Capture the cell that displays the provided text and extract its (x, y) central coordinate. 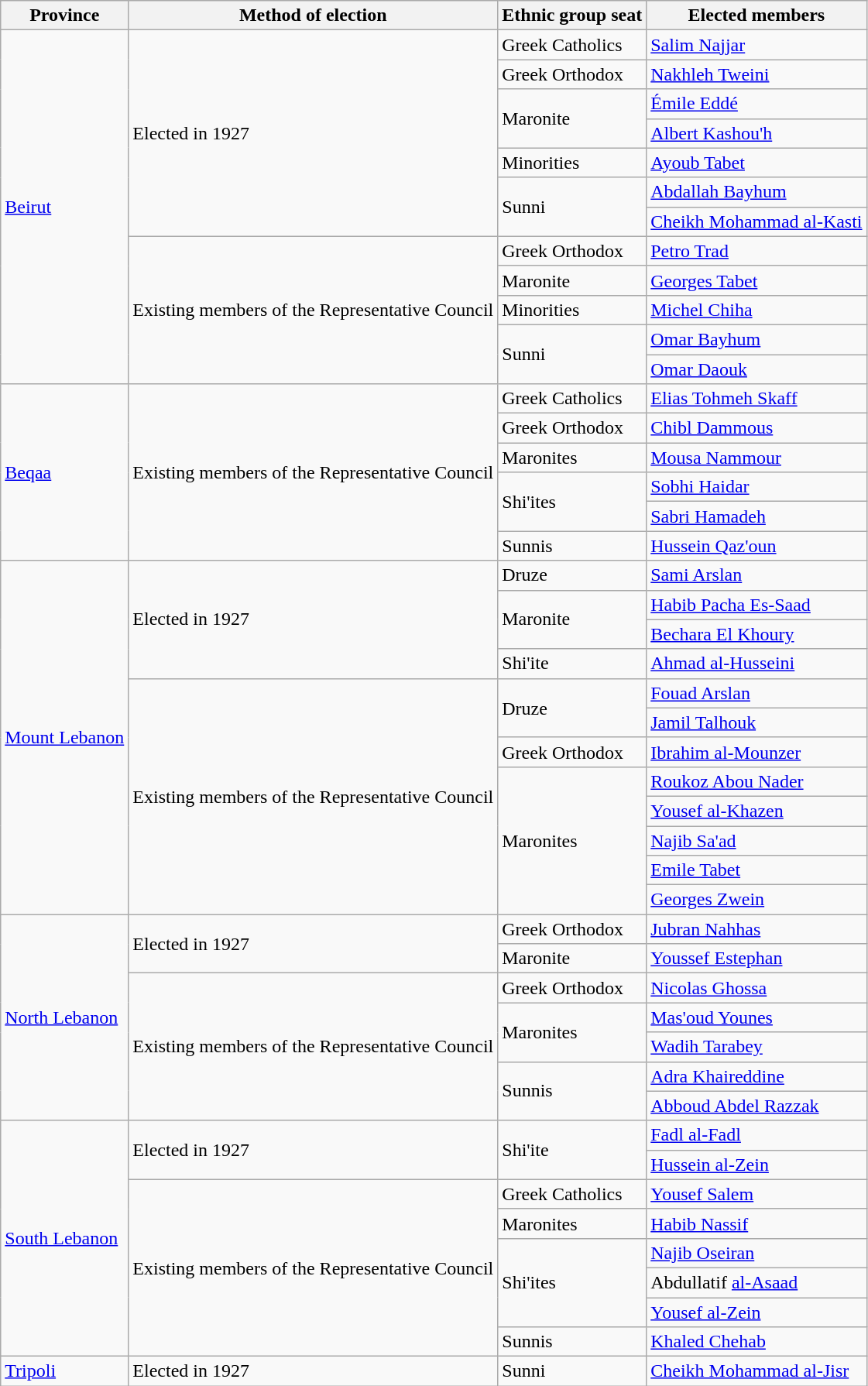
Albert Kashou'h (756, 133)
North Lebanon (65, 1017)
Salim Najjar (756, 45)
Elias Tohmeh Skaff (756, 399)
Fouad Arslan (756, 693)
Ethnic group seat (572, 15)
Cheikh Mohammad al-Jisr (756, 1371)
Method of election (313, 15)
Emile Tabet (756, 870)
Jubran Nahhas (756, 929)
Sabri Hamadeh (756, 516)
Michel Chiha (756, 310)
Mousa Nammour (756, 458)
Province (65, 15)
Cheikh Mohammad al-Kasti (756, 221)
Nakhleh Tweini (756, 74)
Roukoz Abou Nader (756, 781)
Najib Oseiran (756, 1253)
Habib Nassif (756, 1223)
Hussein al-Zein (756, 1165)
Omar Daouk (756, 369)
Abboud Abdel Razzak (756, 1106)
Omar Bayhum (756, 339)
Mount Lebanon (65, 737)
Beqaa (65, 472)
Hussein Qaz'oun (756, 546)
Youssef Estephan (756, 959)
Fadl al-Fadl (756, 1135)
Beirut (65, 208)
Elected members (756, 15)
Najib Sa'ad (756, 840)
Nicolas Ghossa (756, 988)
Georges Zwein (756, 900)
Wadih Tarabey (756, 1047)
Tripoli (65, 1371)
South Lebanon (65, 1238)
Khaled Chehab (756, 1342)
Bechara El Khoury (756, 634)
Yousef Salem (756, 1194)
Sami Arslan (756, 575)
Sobhi Haidar (756, 487)
Chibl Dammous (756, 428)
Émile Eddé (756, 104)
Yousef al-Khazen (756, 811)
Ahmad al-Husseini (756, 664)
Ayoub Tabet (756, 163)
Habib Pacha Es-Saad (756, 605)
Abdullatif al-Asaad (756, 1282)
Petro Trad (756, 251)
Mas'oud Younes (756, 1017)
Georges Tabet (756, 280)
Ibrahim al-Mounzer (756, 752)
Adra Khaireddine (756, 1076)
Yousef al-Zein (756, 1312)
Abdallah Bayhum (756, 192)
Jamil Talhouk (756, 722)
